Provide the (X, Y) coordinate of the cell's center where the given text is located.  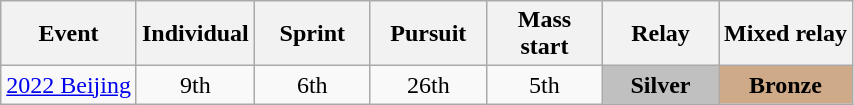
Event (69, 34)
6th (312, 85)
Bronze (786, 85)
Silver (660, 85)
Sprint (312, 34)
Mixed relay (786, 34)
Individual (195, 34)
Relay (660, 34)
5th (544, 85)
26th (428, 85)
Pursuit (428, 34)
Mass start (544, 34)
2022 Beijing (69, 85)
9th (195, 85)
